Extract the (x, y) coordinate from the center of the cell holding the provided text.  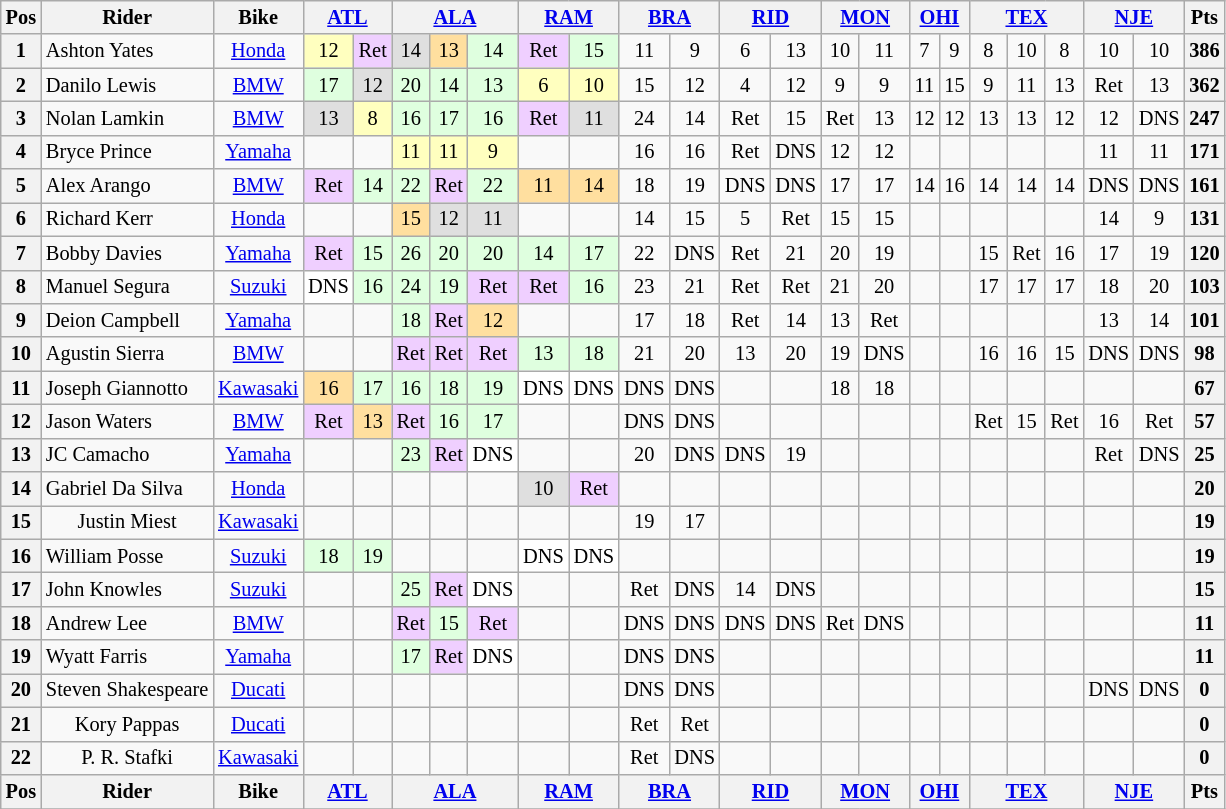
120 (1204, 253)
Justin Miest (127, 522)
John Knowles (127, 589)
Deion Campbell (127, 320)
Gabriel Da Silva (127, 489)
JC Camacho (127, 455)
247 (1204, 118)
131 (1204, 219)
1 (21, 51)
P. R. Stafki (127, 758)
67 (1204, 388)
William Posse (127, 556)
Alex Arango (127, 186)
Danilo Lewis (127, 85)
161 (1204, 186)
2 (21, 85)
3 (21, 118)
Steven Shakespeare (127, 690)
386 (1204, 51)
Bobby Davies (127, 253)
Richard Kerr (127, 219)
Wyatt Farris (127, 657)
Nolan Lamkin (127, 118)
171 (1204, 152)
Kory Pappas (127, 724)
57 (1204, 421)
Manuel Segura (127, 287)
Joseph Giannotto (127, 388)
Ashton Yates (127, 51)
103 (1204, 287)
Bryce Prince (127, 152)
362 (1204, 85)
Agustin Sierra (127, 354)
Andrew Lee (127, 623)
26 (411, 253)
101 (1204, 320)
98 (1204, 354)
Jason Waters (127, 421)
